Return the (X, Y) coordinate for the center point of the cell that contains the specified text.  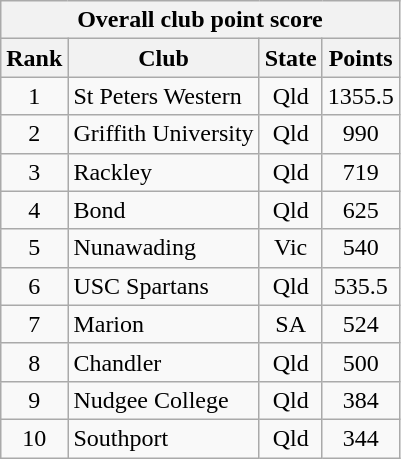
Club (164, 58)
Rank (34, 58)
10 (34, 438)
2 (34, 134)
1 (34, 96)
524 (360, 324)
Nudgee College (164, 400)
State (290, 58)
7 (34, 324)
Overall club point score (200, 20)
625 (360, 210)
Rackley (164, 172)
535.5 (360, 286)
Bond (164, 210)
540 (360, 248)
St Peters Western (164, 96)
Griffith University (164, 134)
Vic (290, 248)
9 (34, 400)
6 (34, 286)
8 (34, 362)
Southport (164, 438)
Marion (164, 324)
5 (34, 248)
719 (360, 172)
344 (360, 438)
4 (34, 210)
3 (34, 172)
990 (360, 134)
384 (360, 400)
USC Spartans (164, 286)
1355.5 (360, 96)
Chandler (164, 362)
SA (290, 324)
Nunawading (164, 248)
500 (360, 362)
Points (360, 58)
